Detect which cell encompasses the target text, then output its (x, y) center coordinate. 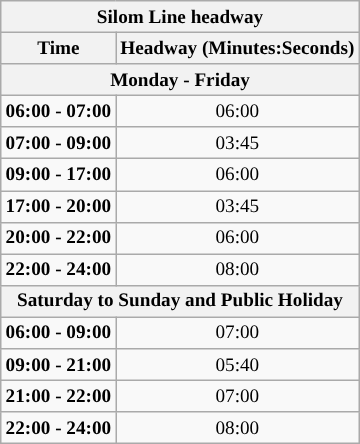
05:40 (238, 365)
06:00 - 09:00 (58, 333)
21:00 - 22:00 (58, 396)
20:00 - 22:00 (58, 238)
Headway (Minutes:Seconds) (238, 48)
Saturday to Sunday and Public Holiday (180, 302)
17:00 - 20:00 (58, 207)
Monday - Friday (180, 80)
09:00 - 21:00 (58, 365)
06:00 - 07:00 (58, 112)
Silom Line headway (180, 17)
Time (58, 48)
09:00 - 17:00 (58, 175)
07:00 - 09:00 (58, 143)
